From the cell containing the given text, extract its center point as (X, Y) coordinate. 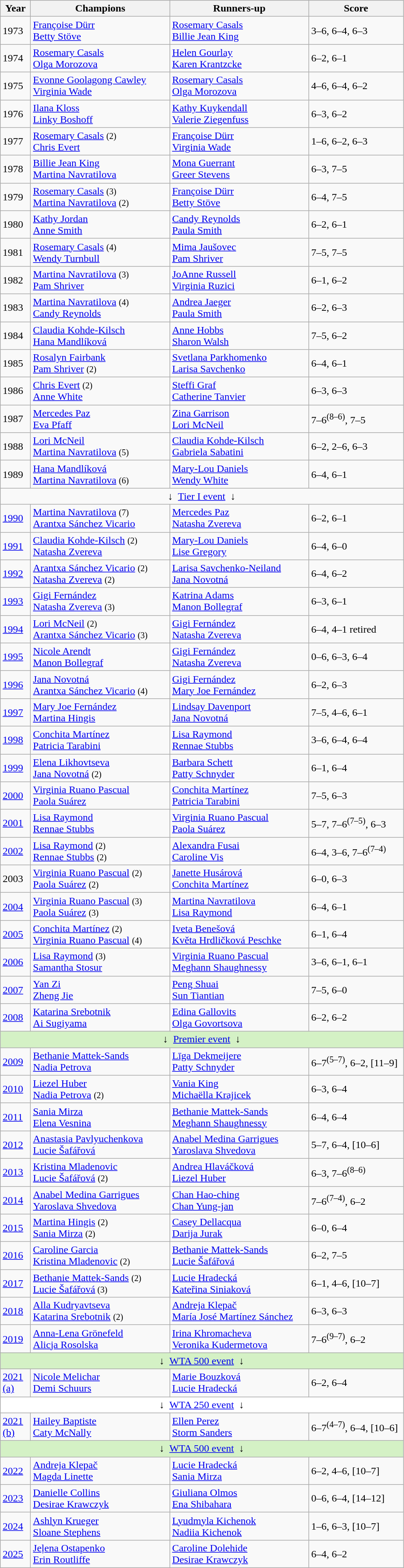
7–5, 4–6, 6–1 (356, 712)
Sania Mirza Elena Vesnina (100, 1117)
6–2, 6–2 (356, 1017)
6–2, 6–4 (356, 1383)
Arantxa Sánchez Vicario (2) Natasha Zvereva (2) (100, 574)
7–5, 6–3 (356, 796)
Rosalyn Fairbank Pam Shriver (2) (100, 363)
Martina Navratilova (4) Candy Reynolds (100, 308)
7–6(9–7), 6–2 (356, 1339)
2021 (b) (15, 1426)
Gigi Fernández Natasha Zvereva (3) (100, 601)
Kristina Mladenovic Lucie Šafářová (2) (100, 1172)
Virginia Ruano Pascual Meghann Shaughnessy (239, 962)
6–3, 6–2 (356, 113)
1996 (15, 685)
Nicole Melichar Demi Schuurs (100, 1383)
1981 (15, 252)
1974 (15, 58)
6–3, 7–6(8–6) (356, 1172)
Nicole Arendt Manon Bollegraf (100, 657)
3–6, 6–4, 6–3 (356, 31)
6–1, 6–2 (356, 280)
1997 (15, 712)
Peng Shuai Sun Tiantian (239, 990)
↓ Premier event ↓ (202, 1039)
Lindsay Davenport Jana Novotná (239, 712)
Martina Navratilova (3) Pam Shriver (100, 280)
Zina Garrison Lori McNeil (239, 419)
2010 (15, 1089)
Kathy Kuykendall Valerie Ziegenfuss (239, 113)
6–0, 6–3 (356, 879)
Bethanie Mattek-Sands Nadia Petrova (100, 1062)
Katrina Adams Manon Bollegraf (239, 601)
1998 (15, 740)
6–4, 6–0 (356, 546)
1973 (15, 31)
Lucie Hradecká Sania Mirza (239, 1471)
Martina Navratilova (7) Arantxa Sánchez Vicario (100, 518)
Mary-Lou Daniels Lise Gregory (239, 546)
Lyudmyla Kichenok Nadiia Kichenok (239, 1526)
6–4, 4–1 retired (356, 629)
6–2, 4–6, [10–7] (356, 1471)
JoAnne Russell Virginia Ruzici (239, 280)
2014 (15, 1200)
2012 (15, 1144)
1986 (15, 391)
1993 (15, 601)
1984 (15, 335)
2024 (15, 1526)
1988 (15, 447)
Virginia Ruano Pascual (3) Paola Suárez (3) (100, 906)
0–6, 6–4, [14–12] (356, 1498)
Līga Dekmeijere Patty Schnyder (239, 1062)
Mary Joe Fernández Martina Hingis (100, 712)
5–7, 7–6(7–5), 6–3 (356, 824)
↓ Tier I event ↓ (202, 496)
6–1, 4–6, [10–7] (356, 1283)
Lori McNeil Martina Navratilova (5) (100, 447)
Mercedes Paz Natasha Zvereva (239, 518)
Lisa Raymond (2) Rennae Stubbs (2) (100, 851)
7–6(7–4), 6–2 (356, 1200)
6–4, 6–4 (356, 1117)
6–0, 6–4 (356, 1228)
Casey Dellacqua Darija Jurak (239, 1228)
Kathy Jordan Anne Smith (100, 224)
2025 (15, 1554)
1979 (15, 197)
7–6(8–6), 7–5 (356, 419)
Ashlyn Krueger Sloane Stephens (100, 1526)
2022 (15, 1471)
2011 (15, 1117)
Hana Mandlíková Martina Navratilova (6) (100, 474)
Yan Zi Zheng Jie (100, 990)
1991 (15, 546)
Rosemary Casals (4) Wendy Turnbull (100, 252)
Hailey Baptiste Caty McNally (100, 1426)
6–3, 7–5 (356, 169)
Anastasia Pavlyuchenkova Lucie Šafářová (100, 1144)
Gigi Fernández Mary Joe Fernández (239, 685)
Giuliana Olmos Ena Shibahara (239, 1498)
Katarina Srebotnik Ai Sugiyama (100, 1017)
2008 (15, 1017)
3–6, 6–1, 6–1 (356, 962)
Andrea Hlaváčková Liezel Huber (239, 1172)
Andreja Klepač Magda Linette (100, 1471)
6–2, 7–5 (356, 1256)
1976 (15, 113)
2019 (15, 1339)
Martina Hingis (2) Sania Mirza (2) (100, 1228)
5–7, 6–4, [10–6] (356, 1144)
2005 (15, 934)
Janette Husárová Conchita Martínez (239, 879)
Chan Hao-ching Chan Yung-jan (239, 1200)
2016 (15, 1256)
Virginia Ruano Pascual (2) Paola Suárez (2) (100, 879)
Ilana Kloss Linky Boshoff (100, 113)
Lori McNeil (2) Arantxa Sánchez Vicario (3) (100, 629)
0–6, 6–3, 6–4 (356, 657)
Bethanie Mattek-Sands (2) Lucie Šafářová (3) (100, 1283)
6–2, 2–6, 6–3 (356, 447)
Caroline Dolehide Desirae Krawczyk (239, 1554)
1987 (15, 419)
Larisa Savchenko-Neiland Jana Novotná (239, 574)
Steffi Graf Catherine Tanvier (239, 391)
Anna-Lena Grönefeld Alicja Rosolska (100, 1339)
Claudia Kohde-Kilsch Hana Mandlíková (100, 335)
Champions (100, 9)
2009 (15, 1062)
Vania King Michaëlla Krajicek (239, 1089)
Year (15, 9)
1980 (15, 224)
1989 (15, 474)
Lucie Hradecká Kateřina Siniaková (239, 1283)
Andreja Klepač María José Martínez Sánchez (239, 1311)
Billie Jean King Martina Navratilova (100, 169)
1994 (15, 629)
1975 (15, 86)
7–5, 6–0 (356, 990)
Svetlana Parkhomenko Larisa Savchenko (239, 363)
6–3, 6–4 (356, 1089)
Lisa Raymond (3) Samantha Stosur (100, 962)
2004 (15, 906)
Claudia Kohde-Kilsch (2) Natasha Zvereva (100, 546)
Elena Likhovtseva Jana Novotná (2) (100, 767)
2000 (15, 796)
Evonne Goolagong Cawley Virginia Wade (100, 86)
2007 (15, 990)
1985 (15, 363)
1978 (15, 169)
4–6, 6–4, 6–2 (356, 86)
2006 (15, 962)
Rosemary Casals (3) Martina Navratilova (2) (100, 197)
Andrea Jaeger Paula Smith (239, 308)
2001 (15, 824)
Mary-Lou Daniels Wendy White (239, 474)
Rosemary Casals Billie Jean King (239, 31)
2002 (15, 851)
Martina Navratilova Lisa Raymond (239, 906)
1995 (15, 657)
Liezel Huber Nadia Petrova (2) (100, 1089)
Iveta Benešová Květa Hrdličková Peschke (239, 934)
Anne Hobbs Sharon Walsh (239, 335)
2021 (a) (15, 1383)
3–6, 6–4, 6–4 (356, 740)
Mona Guerrant Greer Stevens (239, 169)
Alexandra Fusai Caroline Vis (239, 851)
Ellen Perez Storm Sanders (239, 1426)
1992 (15, 574)
Irina Khromacheva Veronika Kudermetova (239, 1339)
Mercedes Paz Eva Pfaff (100, 419)
6–7(4–7), 6–4, [10–6] (356, 1426)
1983 (15, 308)
7–5, 6–2 (356, 335)
1999 (15, 767)
Claudia Kohde-Kilsch Gabriela Sabatini (239, 447)
2018 (15, 1311)
Bethanie Mattek-Sands Lucie Šafářová (239, 1256)
6–3, 6–1 (356, 601)
Danielle Collins Desirae Krawczyk (100, 1498)
Barbara Schett Patty Schnyder (239, 767)
Runners-up (239, 9)
1977 (15, 142)
7–5, 7–5 (356, 252)
6–4, 3–6, 7–6(7–4) (356, 851)
Jeļena Ostapenko Erin Routliffe (100, 1554)
Conchita Martínez (2) Virginia Ruano Pascual (4) (100, 934)
6–4, 7–5 (356, 197)
6–7(5–7), 6–2, [11–9] (356, 1062)
1990 (15, 518)
Chris Evert (2) Anne White (100, 391)
2023 (15, 1498)
Bethanie Mattek-Sands Meghann Shaughnessy (239, 1117)
2017 (15, 1283)
Mima Jaušovec Pam Shriver (239, 252)
1–6, 6–2, 6–3 (356, 142)
Score (356, 9)
2003 (15, 879)
2015 (15, 1228)
Rosemary Casals (2) Chris Evert (100, 142)
Françoise Dürr Virginia Wade (239, 142)
1–6, 6–3, [10–7] (356, 1526)
Alla Kudryavtseva Katarina Srebotnik (2) (100, 1311)
Edina Gallovits Olga Govortsova (239, 1017)
2013 (15, 1172)
Helen Gourlay Karen Krantzcke (239, 58)
Marie Bouzková Lucie Hradecká (239, 1383)
1982 (15, 280)
Caroline Garcia Kristina Mladenovic (2) (100, 1256)
↓ WTA 250 event ↓ (202, 1405)
Candy Reynolds Paula Smith (239, 224)
Jana Novotná Arantxa Sánchez Vicario (4) (100, 685)
